Pinpoint the cell where the given text exists, returning its [X, Y] midpoint coordinate. 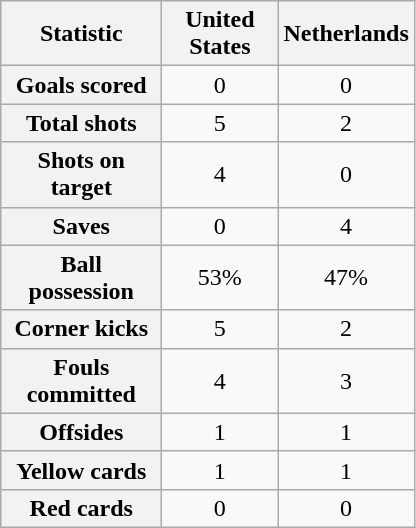
United States [220, 34]
Statistic [82, 34]
Offsides [82, 432]
Goals scored [82, 85]
Corner kicks [82, 329]
Saves [82, 226]
3 [346, 380]
Ball possession [82, 278]
53% [220, 278]
Yellow cards [82, 470]
Shots on target [82, 174]
Red cards [82, 508]
Total shots [82, 123]
Netherlands [346, 34]
47% [346, 278]
Fouls committed [82, 380]
